Capture the cell that displays the provided text and extract its (X, Y) central coordinate. 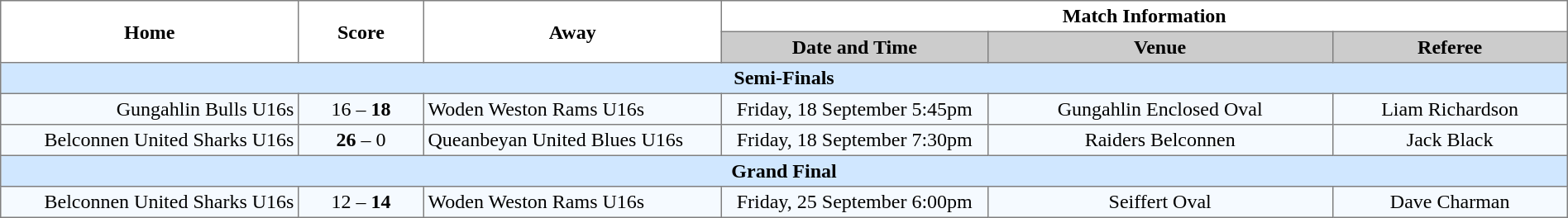
26 – 0 (361, 140)
Score (361, 31)
12 – 14 (361, 202)
Semi-Finals (784, 78)
Seiffert Oval (1159, 202)
Raiders Belconnen (1159, 140)
Liam Richardson (1450, 109)
Grand Final (784, 171)
Jack Black (1450, 140)
Friday, 18 September 7:30pm (854, 140)
Gungahlin Bulls U16s (150, 109)
Home (150, 31)
Away (572, 31)
Referee (1450, 47)
Friday, 25 September 6:00pm (854, 202)
Dave Charman (1450, 202)
Date and Time (854, 47)
16 – 18 (361, 109)
Match Information (1145, 17)
Queanbeyan United Blues U16s (572, 140)
Friday, 18 September 5:45pm (854, 109)
Gungahlin Enclosed Oval (1159, 109)
Venue (1159, 47)
